Capture the cell that displays the provided text and extract its (X, Y) central coordinate. 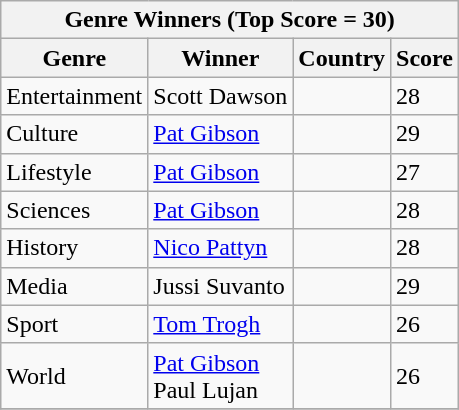
Scott Dawson (220, 96)
Lifestyle (74, 172)
World (74, 376)
Sciences (74, 210)
Score (425, 58)
Pat Gibson Paul Lujan (220, 376)
Genre Winners (Top Score = 30) (230, 20)
Sport (74, 324)
Nico Pattyn (220, 248)
Culture (74, 134)
27 (425, 172)
History (74, 248)
Tom Trogh (220, 324)
Genre (74, 58)
Jussi Suvanto (220, 286)
Entertainment (74, 96)
Country (342, 58)
Winner (220, 58)
Media (74, 286)
